Locate the cell with the specified text and output its [x, y] center coordinate. 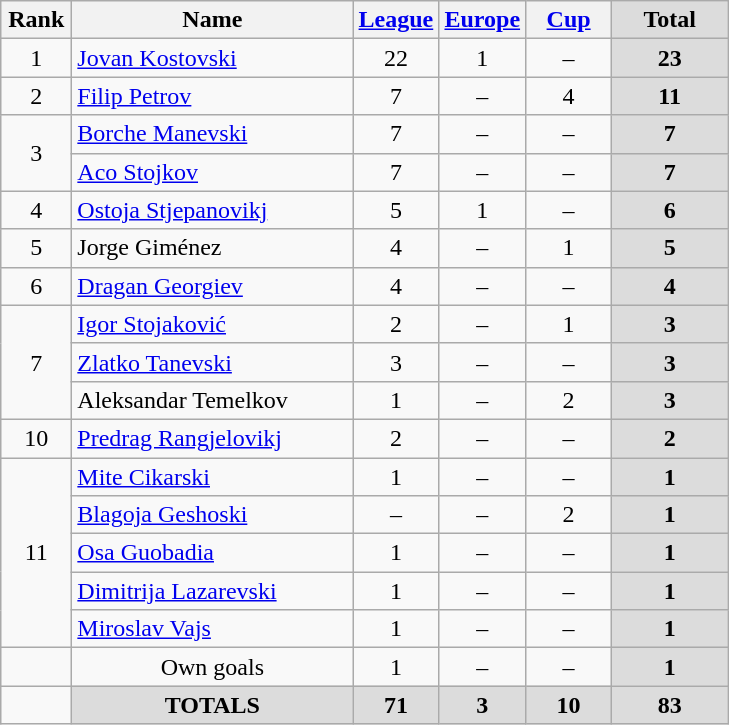
Blagoja Geshoski [212, 515]
23 [670, 58]
League [396, 20]
Dragan Georgiev [212, 286]
Aco Stojkov [212, 172]
Dimitrija Lazarevski [212, 591]
Total [670, 20]
71 [396, 705]
Mite Cikarski [212, 477]
Borche Manevski [212, 134]
Aleksandar Temelkov [212, 400]
Jovan Kostovski [212, 58]
Predrag Rangjelovikj [212, 438]
Europe [482, 20]
22 [396, 58]
Rank [36, 20]
Cup [569, 20]
Filip Petrov [212, 96]
Own goals [212, 667]
Miroslav Vajs [212, 629]
Jorge Giménez [212, 248]
Name [212, 20]
Igor Stojaković [212, 324]
83 [670, 705]
Osa Guobadia [212, 553]
Ostoja Stjepanovikj [212, 210]
TOTALS [212, 705]
Zlatko Tanevski [212, 362]
